Scan for the cell matching the given text and deliver its (x, y) coordinate at center. 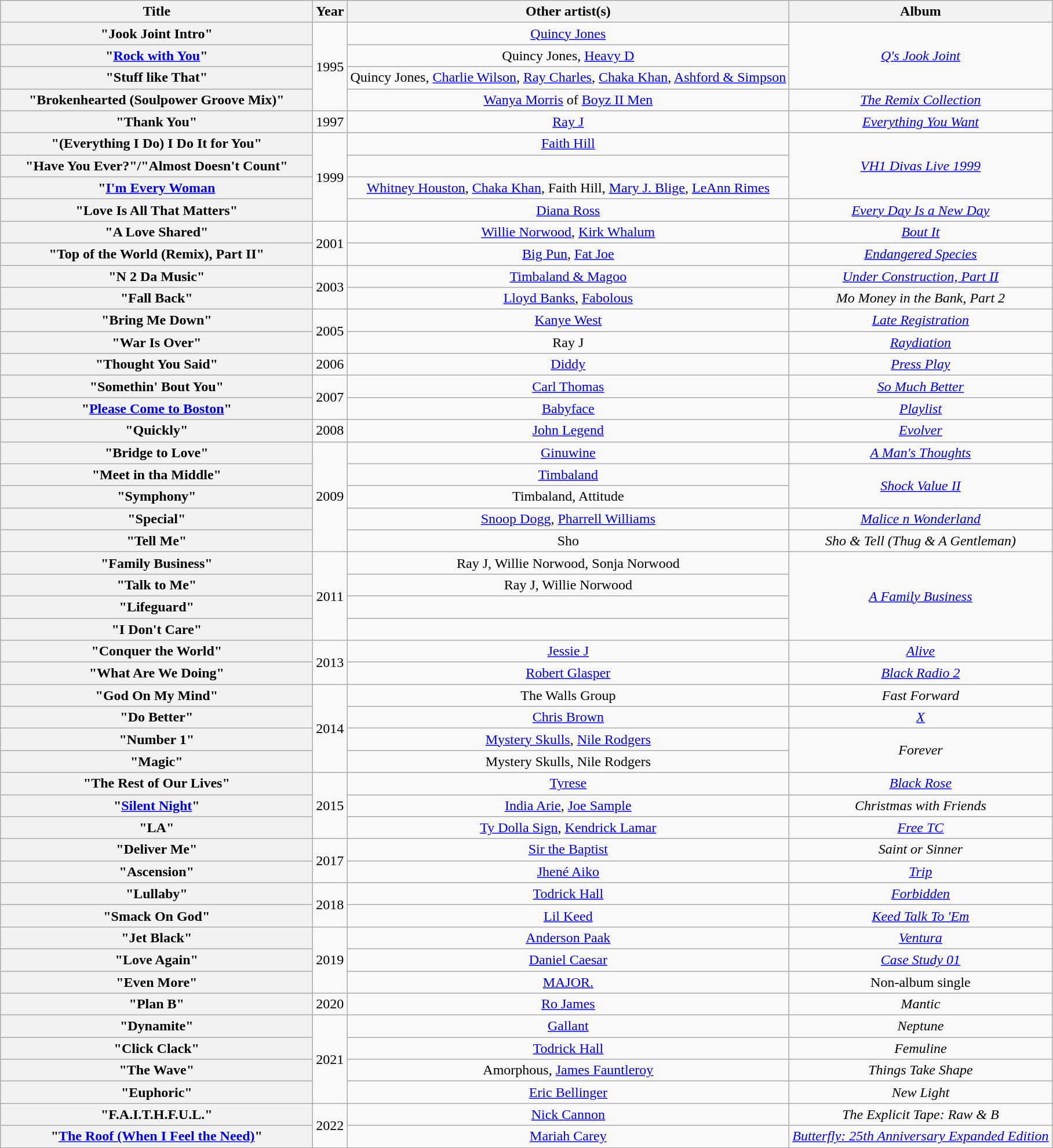
"Lullaby" (156, 894)
"Thank You" (156, 122)
Carl Thomas (568, 387)
"Talk to Me" (156, 585)
"Have You Ever?"/"Almost Doesn't Count" (156, 166)
Nick Cannon (568, 1114)
Daniel Caesar (568, 960)
2015 (330, 806)
"Bring Me Down" (156, 320)
Sho & Tell (Thug & A Gentleman) (920, 541)
Neptune (920, 1026)
Faith Hill (568, 144)
Lloyd Banks, Fabolous (568, 298)
"The Roof (When I Feel the Need)" (156, 1136)
"Euphoric" (156, 1092)
"Brokenhearted (Soulpower Groove Mix)" (156, 100)
"Tell Me" (156, 541)
"(Everything I Do) I Do It for You" (156, 144)
"Silent Night" (156, 806)
"What Are We Doing" (156, 673)
"Smack On God" (156, 916)
Robert Glasper (568, 673)
Ray J, Willie Norwood, Sonja Norwood (568, 563)
Whitney Houston, Chaka Khan, Faith Hill, Mary J. Blige, LeAnn Rimes (568, 188)
"A Love Shared" (156, 232)
"Special" (156, 519)
Ro James (568, 1004)
"Number 1" (156, 739)
"Family Business" (156, 563)
Mariah Carey (568, 1136)
"Even More" (156, 982)
"Quickly" (156, 431)
2001 (330, 243)
Babyface (568, 409)
"Love Again" (156, 960)
"Stuff like That" (156, 78)
Diddy (568, 365)
John Legend (568, 431)
2017 (330, 861)
"Jet Black" (156, 938)
"Click Clack" (156, 1048)
Mo Money in the Bank, Part 2 (920, 298)
Year (330, 12)
Big Pun, Fat Joe (568, 254)
Press Play (920, 365)
Tyrese (568, 783)
Every Day Is a New Day (920, 210)
2008 (330, 431)
"F.A.I.T.H.F.U.L." (156, 1114)
"Love Is All That Matters" (156, 210)
"I'm Every Woman (156, 188)
"Plan B" (156, 1004)
Other artist(s) (568, 12)
"God On My Mind" (156, 695)
"Somethin' Bout You" (156, 387)
Ray J, Willie Norwood (568, 585)
"Fall Back" (156, 298)
2019 (330, 960)
"Jook Joint Intro" (156, 34)
"Dynamite" (156, 1026)
"Please Come to Boston" (156, 409)
Saint or Sinner (920, 850)
Black Rose (920, 783)
Forever (920, 750)
Keed Talk To 'Em (920, 916)
Trip (920, 872)
"Top of the World (Remix), Part II" (156, 254)
New Light (920, 1092)
MAJOR. (568, 982)
Sho (568, 541)
The Walls Group (568, 695)
Diana Ross (568, 210)
X (920, 717)
Alive (920, 651)
Album (920, 12)
2006 (330, 365)
"Meet in tha Middle" (156, 475)
Shock Value II (920, 486)
Timbaland (568, 475)
Jessie J (568, 651)
Bout It (920, 232)
Ty Dolla Sign, Kendrick Lamar (568, 828)
2011 (330, 596)
"N 2 Da Music" (156, 276)
"Rock with You" (156, 56)
Forbidden (920, 894)
"Deliver Me" (156, 850)
Under Construction, Part II (920, 276)
The Explicit Tape: Raw & B (920, 1114)
Evolver (920, 431)
A Family Business (920, 596)
2021 (330, 1059)
Anderson Paak (568, 938)
"Do Better" (156, 717)
Quincy Jones, Heavy D (568, 56)
Jhené Aiko (568, 872)
Femuline (920, 1048)
Gallant (568, 1026)
Q's Jook Joint (920, 56)
Lil Keed (568, 916)
2020 (330, 1004)
Eric Bellinger (568, 1092)
"The Wave" (156, 1070)
Mantic (920, 1004)
Chris Brown (568, 717)
Case Study 01 (920, 960)
Non-album single (920, 982)
2007 (330, 398)
Sir the Baptist (568, 850)
"I Don't Care" (156, 629)
2022 (330, 1125)
"Symphony" (156, 497)
2003 (330, 287)
1995 (330, 67)
"Conquer the World" (156, 651)
Butterfly: 25th Anniversary Expanded Edition (920, 1136)
2013 (330, 662)
Malice n Wonderland (920, 519)
2009 (330, 497)
Timbaland, Attitude (568, 497)
Everything You Want (920, 122)
"Bridge to Love" (156, 453)
India Arie, Joe Sample (568, 806)
Playlist (920, 409)
1999 (330, 177)
Raydiation (920, 342)
"Magic" (156, 761)
Kanye West (568, 320)
Things Take Shape (920, 1070)
"LA" (156, 828)
"Lifeguard" (156, 607)
So Much Better (920, 387)
Quincy Jones (568, 34)
Endangered Species (920, 254)
Willie Norwood, Kirk Whalum (568, 232)
"Thought You Said" (156, 365)
2014 (330, 728)
VH1 Divas Live 1999 (920, 166)
Fast Forward (920, 695)
"War Is Over" (156, 342)
Wanya Morris of Boyz II Men (568, 100)
Ginuwine (568, 453)
Late Registration (920, 320)
2005 (330, 331)
Timbaland & Magoo (568, 276)
2018 (330, 905)
Amorphous, James Fauntleroy (568, 1070)
Snoop Dogg, Pharrell Williams (568, 519)
"The Rest of Our Lives" (156, 783)
Black Radio 2 (920, 673)
Ventura (920, 938)
"Ascension" (156, 872)
Quincy Jones, Charlie Wilson, Ray Charles, Chaka Khan, Ashford & Simpson (568, 78)
Title (156, 12)
1997 (330, 122)
Free TC (920, 828)
Christmas with Friends (920, 806)
The Remix Collection (920, 100)
A Man's Thoughts (920, 453)
